Pinpoint the cell where the given text exists, returning its [X, Y] midpoint coordinate. 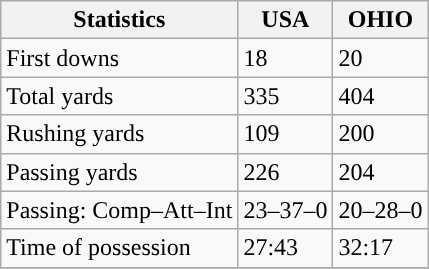
200 [380, 134]
USA [286, 20]
Passing yards [120, 172]
109 [286, 134]
32:17 [380, 248]
Total yards [120, 96]
226 [286, 172]
OHIO [380, 20]
20 [380, 58]
335 [286, 96]
18 [286, 58]
20–28–0 [380, 210]
Time of possession [120, 248]
Statistics [120, 20]
Rushing yards [120, 134]
204 [380, 172]
23–37–0 [286, 210]
First downs [120, 58]
404 [380, 96]
27:43 [286, 248]
Passing: Comp–Att–Int [120, 210]
